Extract the [X, Y] coordinate from the center of the cell holding the provided text.  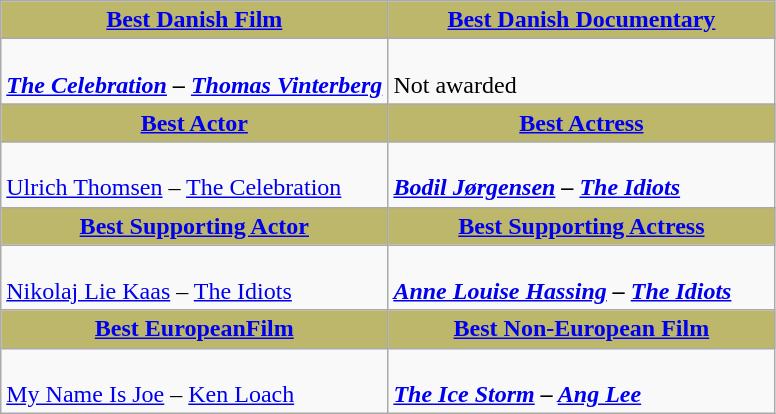
Best Supporting Actor [194, 226]
Best Non-European Film [582, 329]
Best Actress [582, 123]
Nikolaj Lie Kaas – The Idiots [194, 278]
The Celebration – Thomas Vinterberg [194, 72]
My Name Is Joe – Ken Loach [194, 380]
Anne Louise Hassing – The Idiots [582, 278]
Best EuropeanFilm [194, 329]
Ulrich Thomsen – The Celebration [194, 174]
Best Actor [194, 123]
Best Danish Documentary [582, 20]
Best Supporting Actress [582, 226]
The Ice Storm – Ang Lee [582, 380]
Best Danish Film [194, 20]
Not awarded [582, 72]
Bodil Jørgensen – The Idiots [582, 174]
